Capture the cell that displays the provided text and extract its [X, Y] central coordinate. 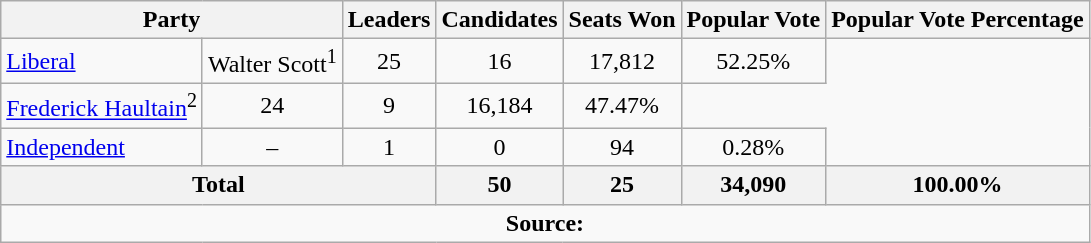
0 [500, 147]
Popular Vote [754, 20]
16,184 [500, 106]
Popular Vote Percentage [958, 20]
50 [500, 185]
Source: [545, 223]
Frederick Haultain2 [102, 106]
34,090 [754, 185]
0.28% [754, 147]
Seats Won [622, 20]
Independent [102, 147]
47.47% [622, 106]
1 [389, 147]
9 [389, 106]
– [272, 147]
16 [500, 62]
Candidates [500, 20]
Total [218, 185]
24 [272, 106]
Party [172, 20]
52.25% [754, 62]
Liberal [102, 62]
100.00% [958, 185]
Leaders [389, 20]
Walter Scott1 [272, 62]
94 [622, 147]
17,812 [622, 62]
